Determine the [x, y] coordinate at the center of the cell enclosing the given text.  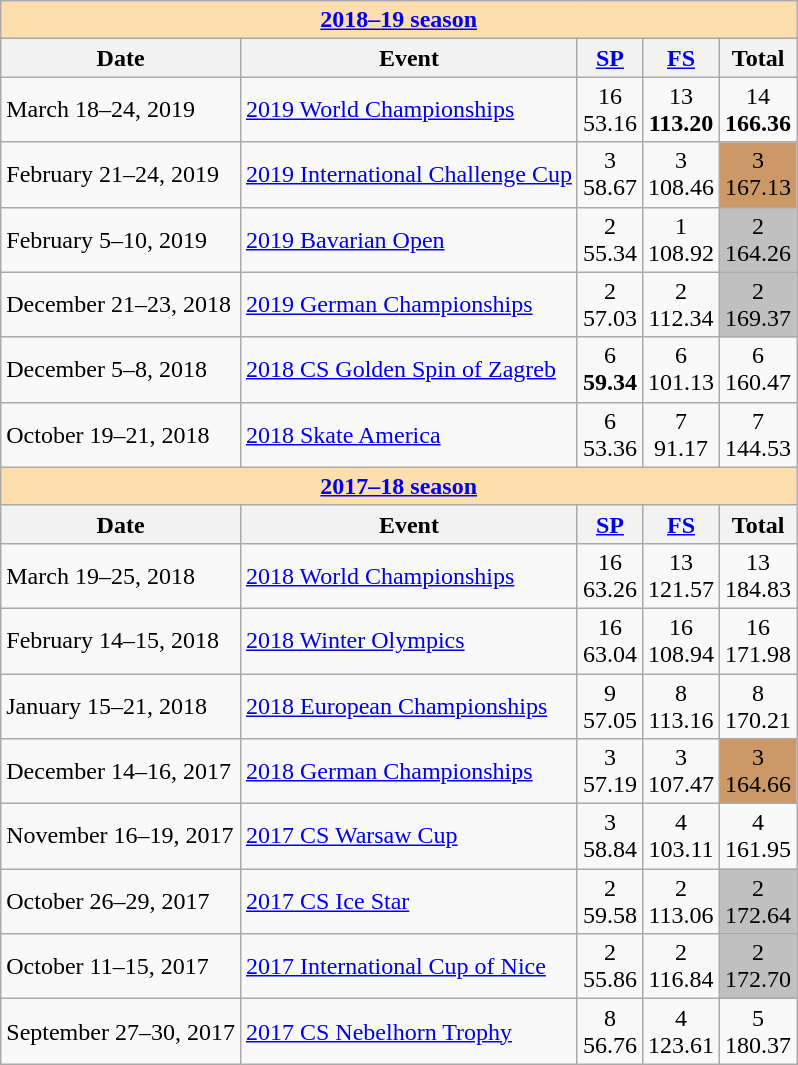
8 170.21 [758, 706]
4 123.61 [680, 1032]
February 21–24, 2019 [121, 174]
2017 CS Nebelhorn Trophy [408, 1032]
16 53.16 [610, 110]
2 112.34 [680, 304]
2 172.64 [758, 902]
2 57.03 [610, 304]
December 5–8, 2018 [121, 370]
November 16–19, 2017 [121, 836]
2 113.06 [680, 902]
January 15–21, 2018 [121, 706]
2 172.70 [758, 966]
2019 German Championships [408, 304]
October 11–15, 2017 [121, 966]
2018 Skate America [408, 434]
4 161.95 [758, 836]
2019 Bavarian Open [408, 240]
2 55.86 [610, 966]
3 107.47 [680, 772]
December 21–23, 2018 [121, 304]
2017–18 season [399, 486]
9 57.05 [610, 706]
3 57.19 [610, 772]
6 53.36 [610, 434]
14 166.36 [758, 110]
September 27–30, 2017 [121, 1032]
8 113.16 [680, 706]
13 184.83 [758, 576]
2017 CS Ice Star [408, 902]
7 91.17 [680, 434]
2 55.34 [610, 240]
16 63.04 [610, 640]
2019 World Championships [408, 110]
6 160.47 [758, 370]
13 113.20 [680, 110]
3 108.46 [680, 174]
2018 European Championships [408, 706]
2017 CS Warsaw Cup [408, 836]
2 116.84 [680, 966]
3 164.66 [758, 772]
2018 CS Golden Spin of Zagreb [408, 370]
16 171.98 [758, 640]
2017 International Cup of Nice [408, 966]
2018 German Championships [408, 772]
2018–19 season [399, 20]
7 144.53 [758, 434]
February 5–10, 2019 [121, 240]
3 58.67 [610, 174]
2019 International Challenge Cup [408, 174]
2018 Winter Olympics [408, 640]
6 101.13 [680, 370]
4 103.11 [680, 836]
2 59.58 [610, 902]
5 180.37 [758, 1032]
8 56.76 [610, 1032]
March 18–24, 2019 [121, 110]
3 58.84 [610, 836]
March 19–25, 2018 [121, 576]
1 108.92 [680, 240]
6 59.34 [610, 370]
October 19–21, 2018 [121, 434]
2 169.37 [758, 304]
October 26–29, 2017 [121, 902]
16 108.94 [680, 640]
3 167.13 [758, 174]
February 14–15, 2018 [121, 640]
2018 World Championships [408, 576]
December 14–16, 2017 [121, 772]
13 121.57 [680, 576]
2 164.26 [758, 240]
16 63.26 [610, 576]
